Determine the (x, y) coordinate at the center of the cell enclosing the given text.  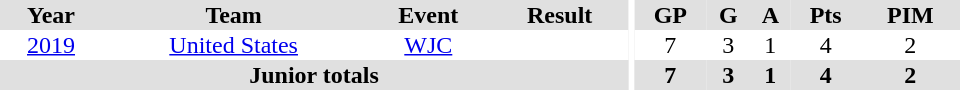
PIM (910, 15)
Pts (826, 15)
GP (670, 15)
Year (51, 15)
Result (560, 15)
United States (234, 45)
2019 (51, 45)
Team (234, 15)
G (728, 15)
A (770, 15)
Event (428, 15)
Junior totals (314, 75)
WJC (428, 45)
